Return the [x, y] coordinate for the center point of the cell that contains the specified text.  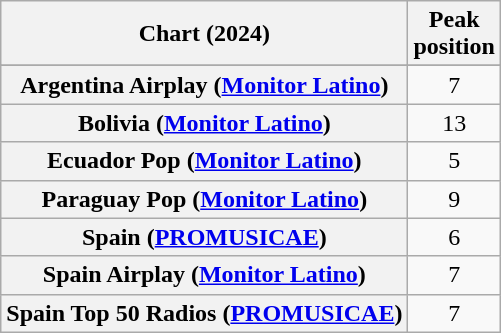
Spain Airplay (Monitor Latino) [204, 275]
Bolivia (Monitor Latino) [204, 123]
Peakposition [454, 34]
5 [454, 161]
6 [454, 237]
Argentina Airplay (Monitor Latino) [204, 85]
Ecuador Pop (Monitor Latino) [204, 161]
Paraguay Pop (Monitor Latino) [204, 199]
Chart (2024) [204, 34]
Spain Top 50 Radios (PROMUSICAE) [204, 313]
13 [454, 123]
9 [454, 199]
Spain (PROMUSICAE) [204, 237]
